Extract the (x, y) coordinate from the center of the cell holding the provided text.  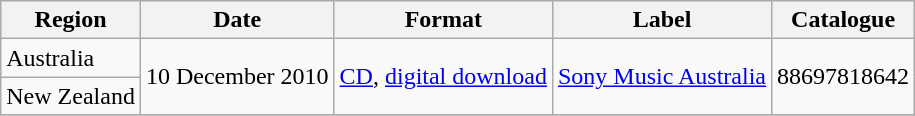
10 December 2010 (237, 77)
Australia (71, 58)
Sony Music Australia (662, 77)
Catalogue (844, 20)
Region (71, 20)
Label (662, 20)
Date (237, 20)
88697818642 (844, 77)
Format (443, 20)
CD, digital download (443, 77)
New Zealand (71, 96)
